Search for the cell housing the specified text and yield its [X, Y] center coordinate. 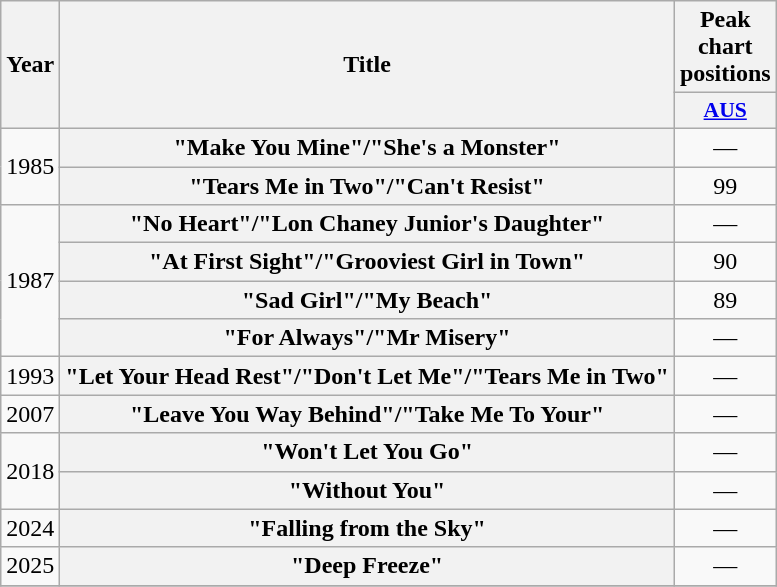
"Leave You Way Behind"/"Take Me To Your" [368, 414]
2007 [30, 414]
"Falling from the Sky" [368, 528]
2025 [30, 566]
1993 [30, 376]
"Sad Girl"/"My Beach" [368, 300]
"Make You Mine"/"She's a Monster" [368, 147]
2024 [30, 528]
1987 [30, 281]
1985 [30, 166]
"Deep Freeze" [368, 566]
"Let Your Head Rest"/"Don't Let Me"/"Tears Me in Two" [368, 376]
90 [725, 262]
Year [30, 65]
"No Heart"/"Lon Chaney Junior's Daughter" [368, 224]
99 [725, 185]
"For Always"/"Mr Misery" [368, 338]
"Without You" [368, 490]
Peak chart positions [725, 47]
2018 [30, 471]
"Won't Let You Go" [368, 452]
"At First Sight"/"Grooviest Girl in Town" [368, 262]
Title [368, 65]
AUS [725, 111]
"Tears Me in Two"/"Can't Resist" [368, 185]
89 [725, 300]
